Return [X, Y] of the center of cell containing provided text 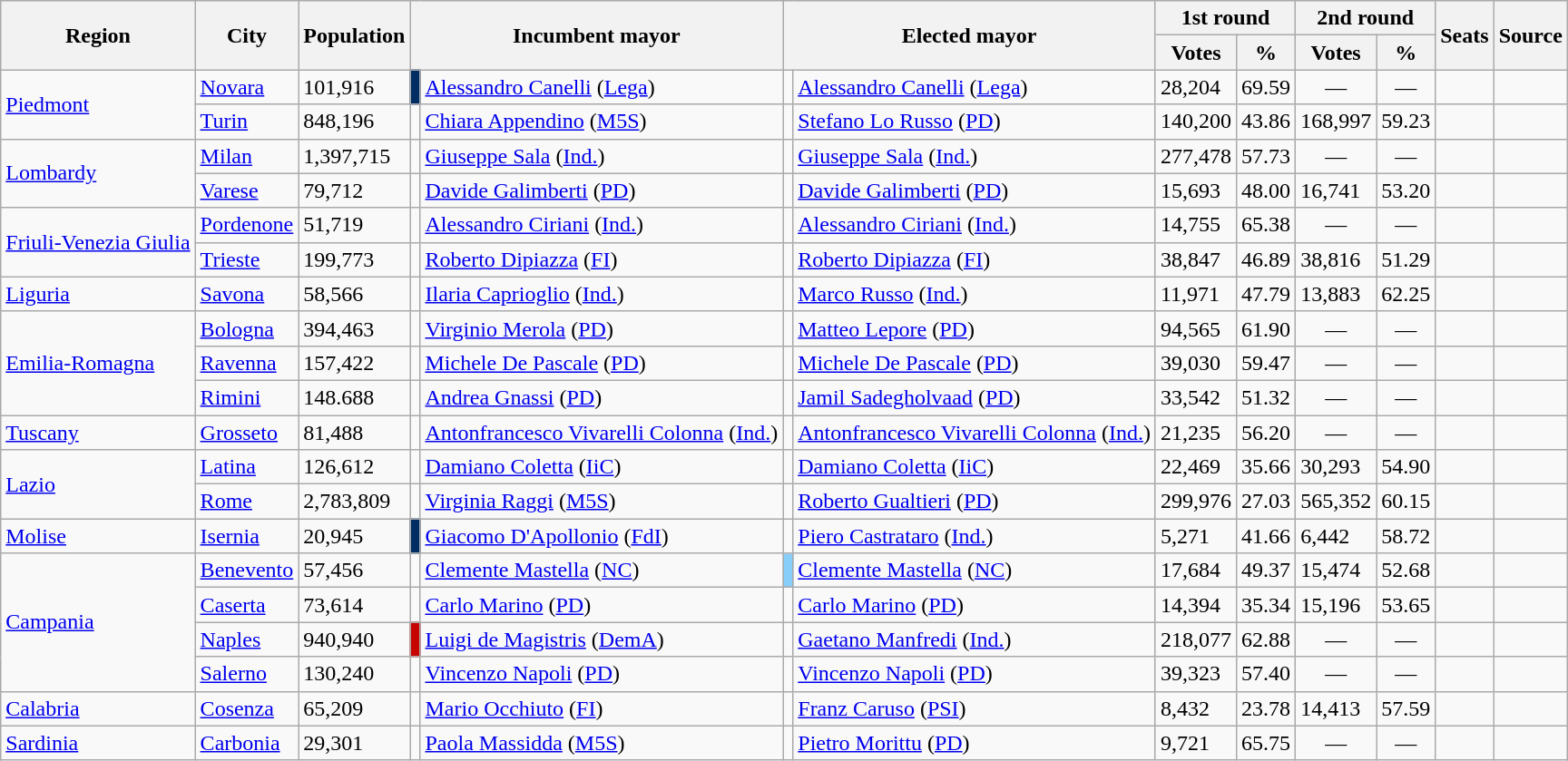
15,474 [1336, 571]
22,469 [1196, 467]
Isernia [247, 536]
Virginio Merola (PD) [602, 328]
53.20 [1406, 190]
8,432 [1196, 708]
199,773 [354, 259]
277,478 [1196, 156]
14,413 [1336, 708]
140,200 [1196, 122]
94,565 [1196, 328]
Turin [247, 122]
52.68 [1406, 571]
69.59 [1267, 87]
Roberto Gualtieri (PD) [975, 502]
Source [1530, 35]
43.86 [1267, 122]
41.66 [1267, 536]
Giacomo D'Apollonio (FdI) [602, 536]
Molise [98, 536]
51.32 [1267, 397]
58,566 [354, 294]
Lazio [98, 484]
Pietro Morittu (PD) [975, 743]
14,394 [1196, 605]
Tuscany [98, 433]
Paola Massidda (M5S) [602, 743]
49.37 [1267, 571]
Gaetano Manfredi (Ind.) [975, 639]
Savona [247, 294]
Milan [247, 156]
39,030 [1196, 363]
Mario Occhiuto (FI) [602, 708]
46.89 [1267, 259]
565,352 [1336, 502]
16,741 [1336, 190]
30,293 [1336, 467]
Piero Castrataro (Ind.) [975, 536]
23.78 [1267, 708]
27.03 [1267, 502]
62.25 [1406, 294]
Stefano Lo Russo (PD) [975, 122]
48.00 [1267, 190]
101,916 [354, 87]
City [247, 35]
79,712 [354, 190]
Latina [247, 467]
Friuli-Venezia Giulia [98, 242]
51,719 [354, 225]
Grosseto [247, 433]
14,755 [1196, 225]
38,847 [1196, 259]
21,235 [1196, 433]
Varese [247, 190]
Rome [247, 502]
148.688 [354, 397]
5,271 [1196, 536]
Calabria [98, 708]
Bologna [247, 328]
17,684 [1196, 571]
57.59 [1406, 708]
130,240 [354, 674]
Franz Caruso (PSI) [975, 708]
57,456 [354, 571]
Chiara Appendino (M5S) [602, 122]
Carbonia [247, 743]
Liguria [98, 294]
126,612 [354, 467]
20,945 [354, 536]
157,422 [354, 363]
9,721 [1196, 743]
Piedmont [98, 104]
Matteo Lepore (PD) [975, 328]
Salerno [247, 674]
65,209 [354, 708]
Lombardy [98, 173]
65.75 [1267, 743]
Ilaria Caprioglio (Ind.) [602, 294]
11,971 [1196, 294]
1st round [1225, 18]
2,783,809 [354, 502]
81,488 [354, 433]
39,323 [1196, 674]
168,997 [1336, 122]
Seats [1465, 35]
58.72 [1406, 536]
35.34 [1267, 605]
61.90 [1267, 328]
59.23 [1406, 122]
53.65 [1406, 605]
Marco Russo (Ind.) [975, 294]
Caserta [247, 605]
1,397,715 [354, 156]
Luigi de Magistris (DemA) [602, 639]
Cosenza [247, 708]
59.47 [1267, 363]
73,614 [354, 605]
15,196 [1336, 605]
Elected mayor [969, 35]
56.20 [1267, 433]
Pordenone [247, 225]
Benevento [247, 571]
Jamil Sadegholvaad (PD) [975, 397]
Population [354, 35]
57.73 [1267, 156]
57.40 [1267, 674]
33,542 [1196, 397]
54.90 [1406, 467]
62.88 [1267, 639]
29,301 [354, 743]
65.38 [1267, 225]
38,816 [1336, 259]
28,204 [1196, 87]
Sardinia [98, 743]
Andrea Gnassi (PD) [602, 397]
394,463 [354, 328]
Virginia Raggi (M5S) [602, 502]
35.66 [1267, 467]
Trieste [247, 259]
299,976 [1196, 502]
940,940 [354, 639]
6,442 [1336, 536]
Rimini [247, 397]
218,077 [1196, 639]
47.79 [1267, 294]
Naples [247, 639]
Novara [247, 87]
Incumbent mayor [597, 35]
51.29 [1406, 259]
60.15 [1406, 502]
2nd round [1366, 18]
Campania [98, 622]
15,693 [1196, 190]
Ravenna [247, 363]
848,196 [354, 122]
Region [98, 35]
13,883 [1336, 294]
Emilia-Romagna [98, 363]
